Detect which cell encompasses the target text, then output its [x, y] center coordinate. 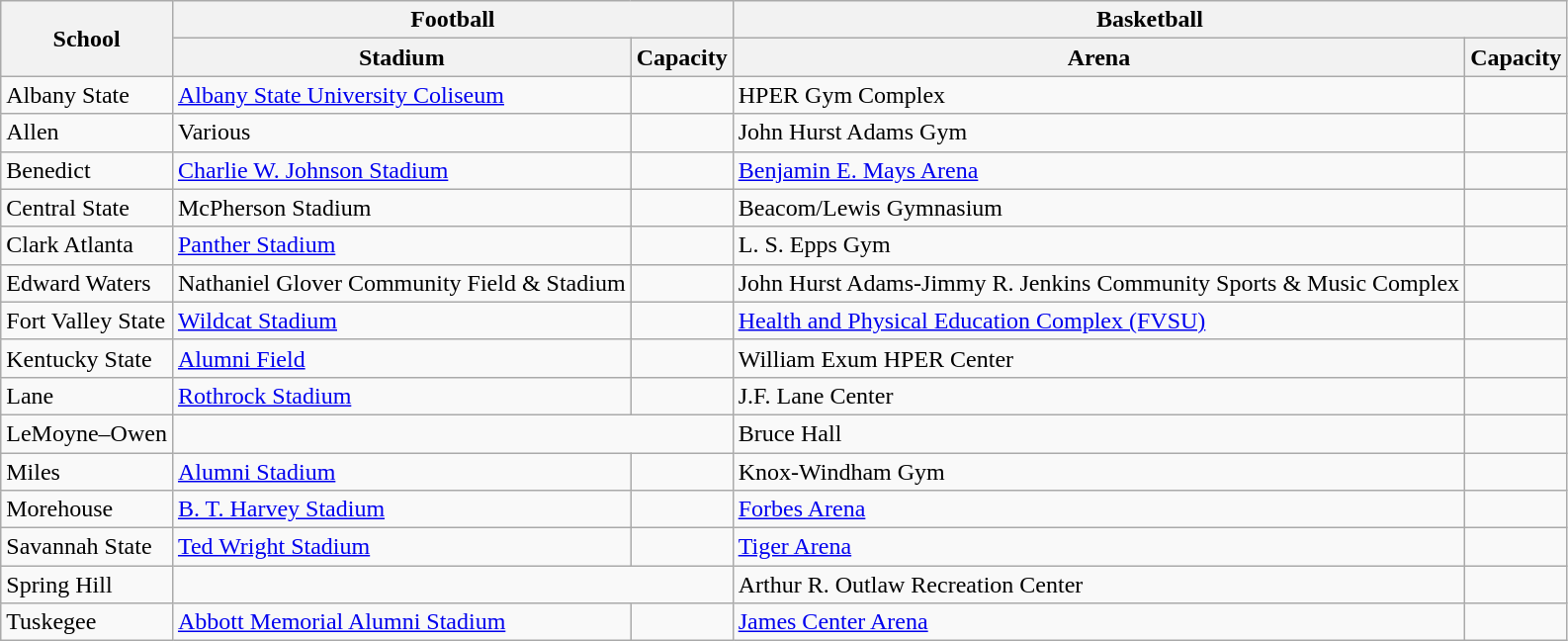
Kentucky State [87, 358]
Charlie W. Johnson Stadium [401, 170]
Nathaniel Glover Community Field & Stadium [401, 283]
Ted Wright Stadium [401, 547]
Tiger Arena [1098, 547]
L. S. Epps Gym [1098, 245]
HPER Gym Complex [1098, 95]
Spring Hill [87, 585]
Rothrock Stadium [401, 396]
School [87, 39]
Albany State [87, 95]
Health and Physical Education Complex (FVSU) [1098, 320]
Arena [1098, 57]
Benjamin E. Mays Arena [1098, 170]
Football [453, 20]
Allen [87, 133]
Tuskegee [87, 622]
Basketball [1149, 20]
J.F. Lane Center [1098, 396]
Savannah State [87, 547]
Forbes Arena [1098, 509]
B. T. Harvey Stadium [401, 509]
Clark Atlanta [87, 245]
Albany State University Coliseum [401, 95]
Abbott Memorial Alumni Stadium [401, 622]
Morehouse [87, 509]
William Exum HPER Center [1098, 358]
Edward Waters [87, 283]
Benedict [87, 170]
Bruce Hall [1098, 433]
Arthur R. Outlaw Recreation Center [1098, 585]
Stadium [401, 57]
Miles [87, 472]
Fort Valley State [87, 320]
Beacom/Lewis Gymnasium [1098, 208]
John Hurst Adams Gym [1098, 133]
McPherson Stadium [401, 208]
Various [401, 133]
Lane [87, 396]
Panther Stadium [401, 245]
Alumni Stadium [401, 472]
John Hurst Adams-Jimmy R. Jenkins Community Sports & Music Complex [1098, 283]
James Center Arena [1098, 622]
Alumni Field [401, 358]
LeMoyne–Owen [87, 433]
Central State [87, 208]
Wildcat Stadium [401, 320]
Knox-Windham Gym [1098, 472]
